Detect which cell encompasses the target text, then output its [x, y] center coordinate. 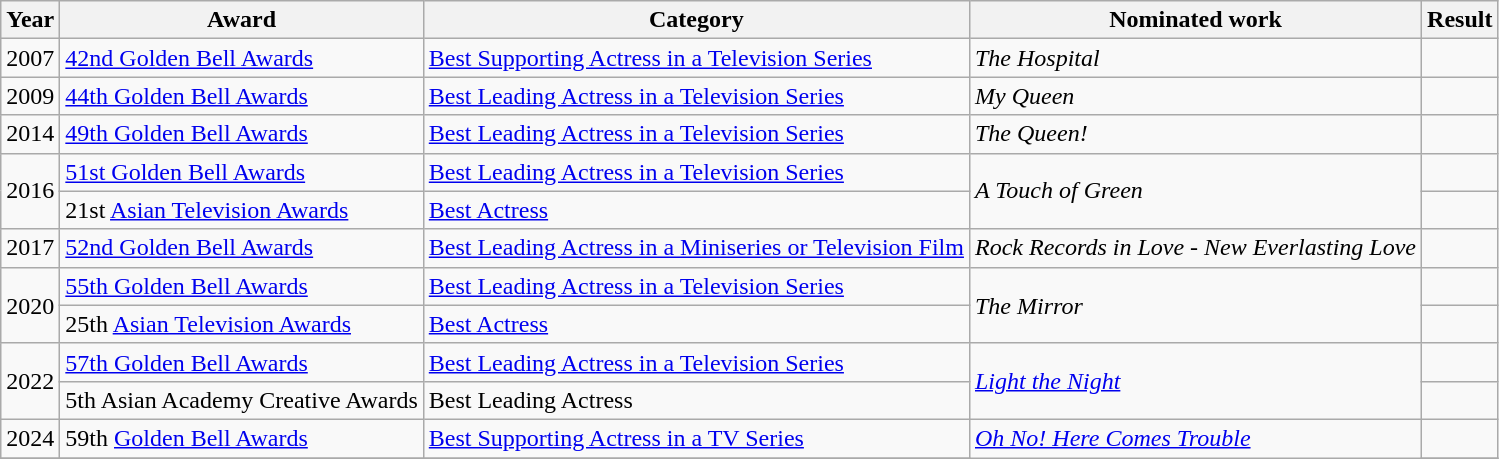
25th Asian Television Awards [242, 324]
49th Golden Bell Awards [242, 134]
The Mirror [1195, 305]
42nd Golden Bell Awards [242, 58]
52nd Golden Bell Awards [242, 248]
51st Golden Bell Awards [242, 172]
The Queen! [1195, 134]
Light the Night [1195, 381]
59th Golden Bell Awards [242, 438]
2009 [30, 96]
The Hospital [1195, 58]
My Queen [1195, 96]
Best Leading Actress [696, 400]
44th Golden Bell Awards [242, 96]
Award [242, 20]
2024 [30, 438]
21st Asian Television Awards [242, 210]
2017 [30, 248]
2016 [30, 191]
Oh No! Here Comes Trouble [1195, 438]
A Touch of Green [1195, 191]
Best Supporting Actress in a TV Series [696, 438]
Year [30, 20]
Result [1460, 20]
Nominated work [1195, 20]
Category [696, 20]
57th Golden Bell Awards [242, 362]
2022 [30, 381]
2014 [30, 134]
Best Supporting Actress in a Television Series [696, 58]
2007 [30, 58]
2020 [30, 305]
55th Golden Bell Awards [242, 286]
5th Asian Academy Creative Awards [242, 400]
Rock Records in Love - New Everlasting Love [1195, 248]
Best Leading Actress in a Miniseries or Television Film [696, 248]
